Provide the (x, y) coordinate of the cell's center where the given text is located.  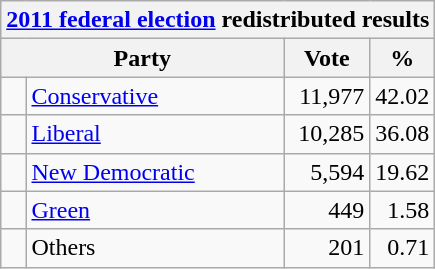
Conservative (155, 96)
Green (155, 210)
Party (142, 58)
New Democratic (155, 172)
5,594 (327, 172)
1.58 (402, 210)
% (402, 58)
42.02 (402, 96)
11,977 (327, 96)
Others (155, 248)
Vote (327, 58)
Liberal (155, 134)
449 (327, 210)
36.08 (402, 134)
10,285 (327, 134)
2011 federal election redistributed results (218, 20)
201 (327, 248)
0.71 (402, 248)
19.62 (402, 172)
